Capture the cell that displays the provided text and extract its [x, y] central coordinate. 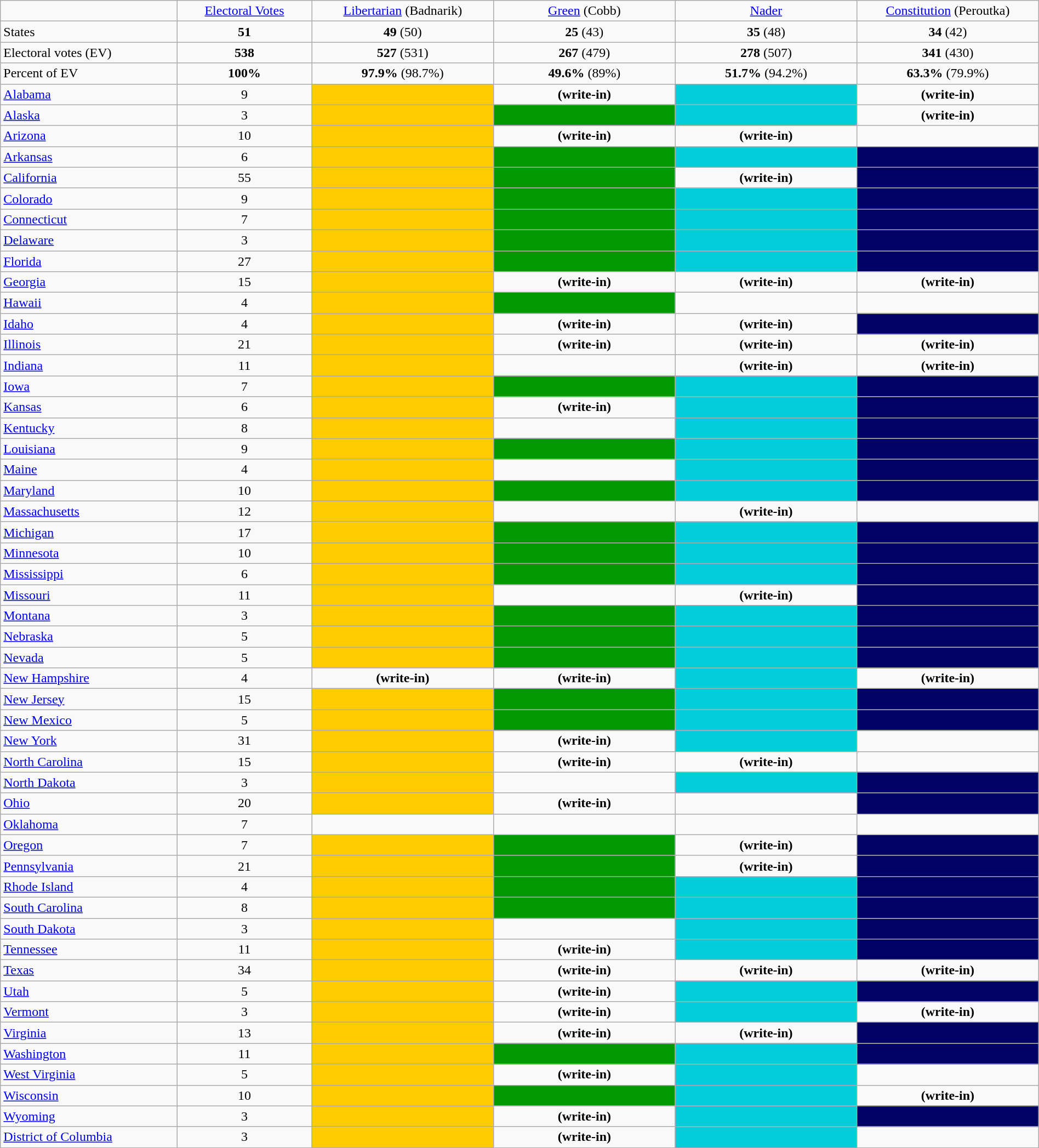
Minnesota [89, 553]
Maryland [89, 490]
97.9% (98.7%) [403, 73]
31 [244, 741]
Oklahoma [89, 824]
49 (50) [403, 32]
Kentucky [89, 428]
Montana [89, 616]
Vermont [89, 1012]
Percent of EV [89, 73]
Kansas [89, 407]
Connecticut [89, 219]
Electoral Votes [244, 11]
Idaho [89, 324]
20 [244, 803]
Oregon [89, 845]
13 [244, 1033]
Louisiana [89, 449]
New Hampshire [89, 678]
25 (43) [585, 32]
Electoral votes (EV) [89, 53]
Delaware [89, 240]
34 (42) [948, 32]
New Jersey [89, 699]
Utah [89, 991]
West Virginia [89, 1075]
District of Columbia [89, 1137]
Indiana [89, 365]
Alaska [89, 115]
35 (48) [766, 32]
267 (479) [585, 53]
Virginia [89, 1033]
Nevada [89, 658]
Nebraska [89, 637]
341 (430) [948, 53]
278 (507) [766, 53]
Pennsylvania [89, 866]
Iowa [89, 386]
Michigan [89, 532]
Wisconsin [89, 1095]
Missouri [89, 595]
Texas [89, 970]
States [89, 32]
538 [244, 53]
Florida [89, 261]
Illinois [89, 345]
Massachusetts [89, 511]
51.7% (94.2%) [766, 73]
Hawaii [89, 303]
South Dakota [89, 929]
North Dakota [89, 783]
New Mexico [89, 720]
Arizona [89, 136]
51 [244, 32]
Green (Cobb) [585, 11]
17 [244, 532]
Rhode Island [89, 887]
New York [89, 741]
Tennessee [89, 950]
Ohio [89, 803]
Maine [89, 470]
Georgia [89, 282]
55 [244, 178]
North Carolina [89, 762]
27 [244, 261]
34 [244, 970]
Colorado [89, 198]
California [89, 178]
Wyoming [89, 1116]
527 (531) [403, 53]
Nader [766, 11]
63.3% (79.9%) [948, 73]
Alabama [89, 94]
South Carolina [89, 907]
Washington [89, 1054]
12 [244, 511]
Mississippi [89, 574]
Arkansas [89, 157]
Constitution (Peroutka) [948, 11]
49.6% (89%) [585, 73]
Libertarian (Badnarik) [403, 11]
100% [244, 73]
